Find where the given text appears and provide that cell's center as [X, Y] coordinate. 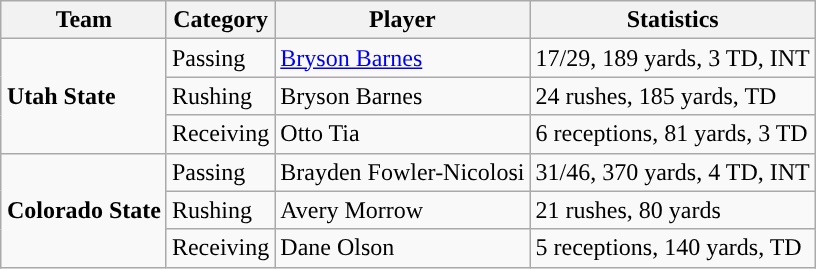
Brayden Fowler-Nicolosi [402, 172]
Otto Tia [402, 134]
24 rushes, 185 yards, TD [672, 96]
Team [84, 20]
Statistics [672, 20]
Utah State [84, 96]
Avery Morrow [402, 210]
21 rushes, 80 yards [672, 210]
5 receptions, 140 yards, TD [672, 248]
6 receptions, 81 yards, 3 TD [672, 134]
17/29, 189 yards, 3 TD, INT [672, 58]
31/46, 370 yards, 4 TD, INT [672, 172]
Colorado State [84, 210]
Player [402, 20]
Category [220, 20]
Dane Olson [402, 248]
